Provide the [x, y] coordinate of the cell's center where the given text is located.  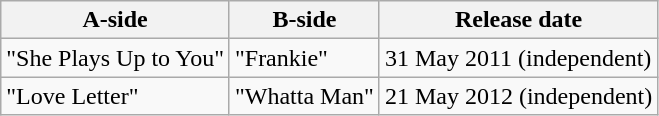
31 May 2011 (independent) [518, 58]
"She Plays Up to You" [116, 58]
B-side [304, 20]
Release date [518, 20]
"Whatta Man" [304, 96]
"Frankie" [304, 58]
"Love Letter" [116, 96]
21 May 2012 (independent) [518, 96]
A-side [116, 20]
